Extract the [x, y] coordinate from the center of the cell holding the provided text.  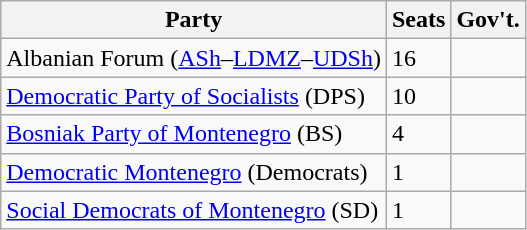
10 [418, 96]
4 [418, 134]
Democratic Montenegro (Democrats) [194, 172]
Bosniak Party of Montenegro (BS) [194, 134]
Democratic Party of Socialists (DPS) [194, 96]
Party [194, 20]
16 [418, 58]
Albanian Forum (ASh–LDMZ–UDSh) [194, 58]
Social Democrats of Montenegro (SD) [194, 210]
Seats [418, 20]
Gov't. [488, 20]
